For the text-containing cell, return its midpoint in (X, Y) coordinate format. 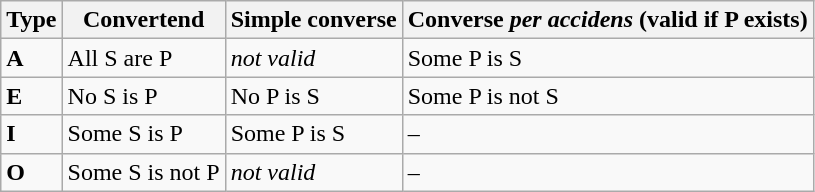
A (32, 58)
All S are P (144, 58)
O (32, 172)
E (32, 96)
No S is P (144, 96)
Converse per accidens (valid if P exists) (608, 20)
Convertend (144, 20)
Some P is not S (608, 96)
No P is S (314, 96)
Simple converse (314, 20)
Some S is not P (144, 172)
Type (32, 20)
I (32, 134)
Some S is P (144, 134)
